Return the [x, y] coordinate for the center point of the cell that contains the specified text.  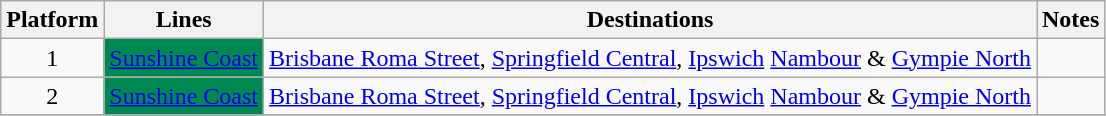
Notes [1070, 20]
Destinations [650, 20]
1 [52, 58]
Lines [184, 20]
2 [52, 96]
Platform [52, 20]
